Search for the cell housing the specified text and yield its (X, Y) center coordinate. 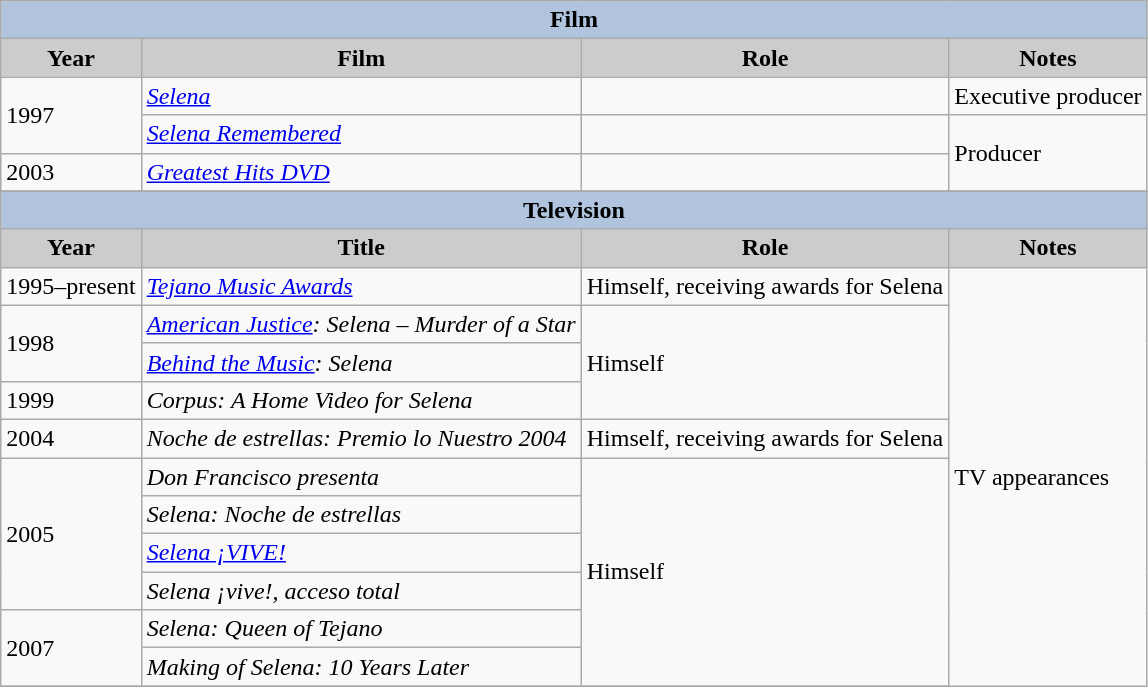
Producer (1048, 153)
TV appearances (1048, 476)
Corpus: A Home Video for Selena (361, 400)
Executive producer (1048, 96)
Television (574, 210)
2003 (71, 172)
Making of Selena: 10 Years Later (361, 667)
Selena (361, 96)
1998 (71, 343)
Tejano Music Awards (361, 286)
Title (361, 248)
1997 (71, 115)
Selena ¡VIVE! (361, 553)
2005 (71, 534)
2004 (71, 438)
Noche de estrellas: Premio lo Nuestro 2004 (361, 438)
Selena Remembered (361, 134)
Selena ¡vive!, acceso total (361, 591)
1999 (71, 400)
Selena: Noche de estrellas (361, 515)
1995–present (71, 286)
Don Francisco presenta (361, 477)
Behind the Music: Selena (361, 362)
American Justice: Selena – Murder of a Star (361, 324)
Selena: Queen of Tejano (361, 629)
Greatest Hits DVD (361, 172)
2007 (71, 648)
